Provide the (x, y) coordinate of the cell's center where the given text is located.  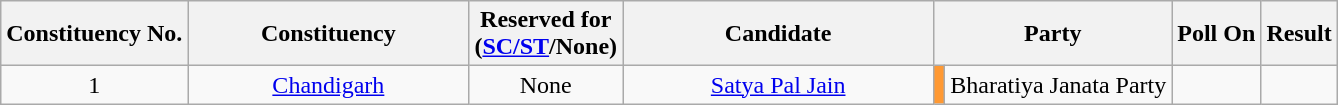
Constituency No. (94, 34)
1 (94, 85)
Bharatiya Janata Party (1058, 85)
Chandigarh (328, 85)
Party (1053, 34)
Constituency (328, 34)
Satya Pal Jain (778, 85)
None (546, 85)
Result (1299, 34)
Candidate (778, 34)
Reserved for(SC/ST/None) (546, 34)
Poll On (1216, 34)
